Provide the [x, y] coordinate of the cell's center where the given text is located.  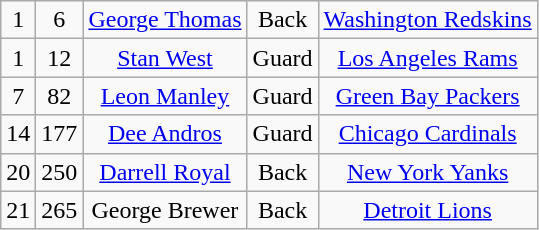
George Thomas [165, 20]
Los Angeles Rams [428, 58]
New York Yanks [428, 172]
Detroit Lions [428, 210]
Stan West [165, 58]
Chicago Cardinals [428, 134]
Darrell Royal [165, 172]
Leon Manley [165, 96]
Washington Redskins [428, 20]
7 [18, 96]
265 [60, 210]
82 [60, 96]
12 [60, 58]
21 [18, 210]
Dee Andros [165, 134]
20 [18, 172]
177 [60, 134]
250 [60, 172]
6 [60, 20]
14 [18, 134]
George Brewer [165, 210]
Green Bay Packers [428, 96]
